Output the [x, y] coordinate of the center of the cell containing the given text.  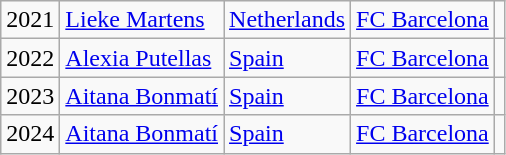
Netherlands [288, 20]
Lieke Martens [142, 20]
2021 [30, 20]
2022 [30, 58]
2023 [30, 96]
Alexia Putellas [142, 58]
2024 [30, 134]
